Search for the cell housing the specified text and yield its [x, y] center coordinate. 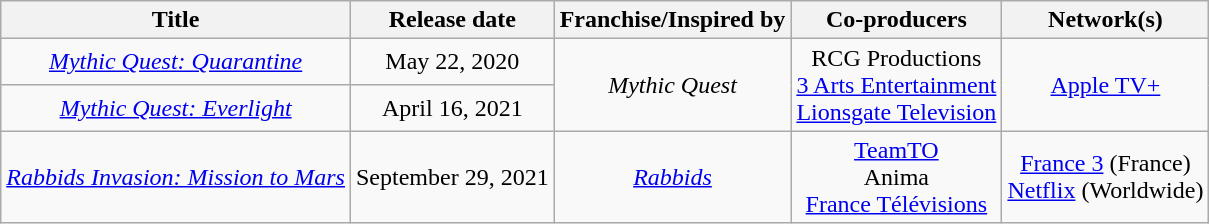
Co-producers [896, 20]
May 22, 2020 [452, 62]
Network(s) [1106, 20]
Rabbids Invasion: Mission to Mars [176, 177]
France 3 (France)Netflix (Worldwide) [1106, 177]
Mythic Quest: Everlight [176, 108]
Rabbids [672, 177]
Release date [452, 20]
Franchise/Inspired by [672, 20]
Title [176, 20]
Mythic Quest: Quarantine [176, 62]
September 29, 2021 [452, 177]
TeamTOAnimaFrance Télévisions [896, 177]
Apple TV+ [1106, 85]
April 16, 2021 [452, 108]
RCG Productions3 Arts EntertainmentLionsgate Television [896, 85]
Mythic Quest [672, 85]
